From the cell containing the given text, extract its center point as (x, y) coordinate. 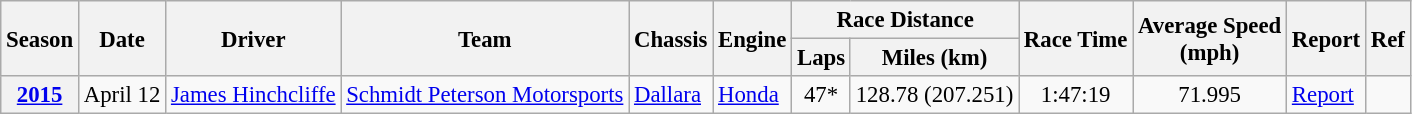
128.78 (207.251) (934, 95)
Average Speed(mph) (1210, 38)
April 12 (122, 95)
James Hinchcliffe (254, 95)
Driver (254, 38)
Race Time (1076, 38)
Ref (1388, 38)
Honda (752, 95)
1:47:19 (1076, 95)
71.995 (1210, 95)
47* (822, 95)
Dallara (671, 95)
2015 (40, 95)
Date (122, 38)
Laps (822, 58)
Engine (752, 38)
Schmidt Peterson Motorsports (485, 95)
Miles (km) (934, 58)
Team (485, 38)
Chassis (671, 38)
Season (40, 38)
Race Distance (906, 20)
